Pinpoint the cell where the given text exists, returning its [X, Y] midpoint coordinate. 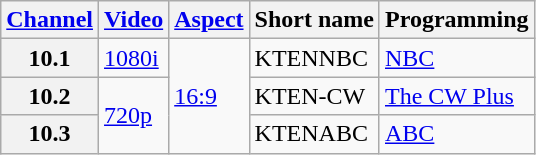
Video [134, 20]
10.1 [50, 58]
KTEN-CW [314, 96]
Channel [50, 20]
ABC [456, 134]
10.2 [50, 96]
The CW Plus [456, 96]
KTENABC [314, 134]
16:9 [209, 96]
NBC [456, 58]
Programming [456, 20]
10.3 [50, 134]
1080i [134, 58]
720p [134, 115]
Aspect [209, 20]
Short name [314, 20]
KTENNBC [314, 58]
